Capture the cell that displays the provided text and extract its [x, y] central coordinate. 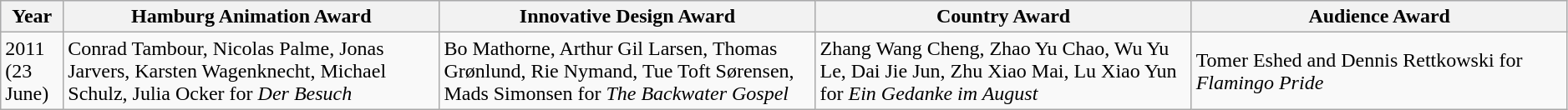
Audience Award [1379, 17]
Zhang Wang Cheng, Zhao Yu Chao, Wu Yu Le, Dai Jie Jun, Zhu Xiao Mai, Lu Xiao Yun for Ein Gedanke im August [1003, 71]
2011 (23 June) [32, 71]
Innovative Design Award [627, 17]
Year [32, 17]
Country Award [1003, 17]
Tomer Eshed and Dennis Rettkowski for Flamingo Pride [1379, 71]
Conrad Tambour, Nicolas Palme, Jonas Jarvers, Karsten Wagenknecht, Michael Schulz, Julia Ocker for Der Besuch [251, 71]
Bo Mathorne, Arthur Gil Larsen, Thomas Grønlund, Rie Nymand, Tue Toft Sørensen, Mads Simonsen for The Backwater Gospel [627, 71]
Hamburg Animation Award [251, 17]
